Find where the given text appears and provide that cell's center as [x, y] coordinate. 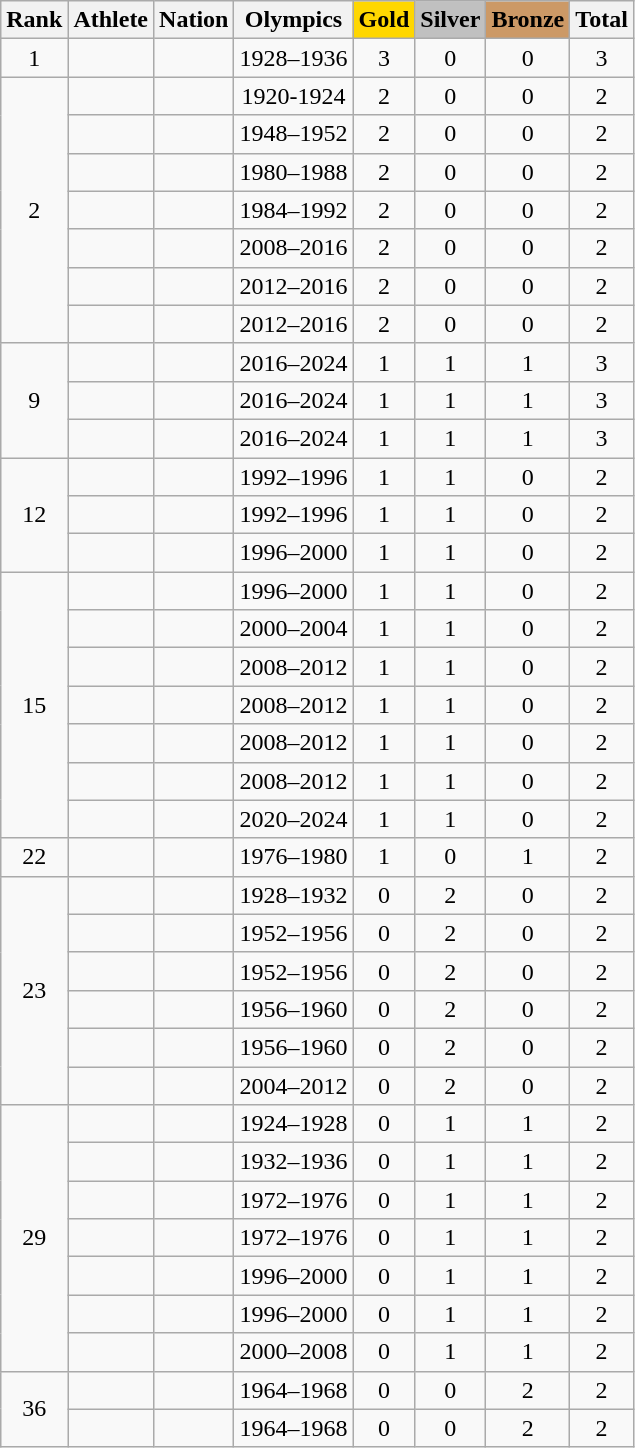
1920-1924 [294, 96]
Olympics [294, 20]
36 [34, 1409]
Bronze [528, 20]
Total [602, 20]
29 [34, 1238]
22 [34, 857]
2008–2016 [294, 248]
23 [34, 990]
2004–2012 [294, 1085]
Athlete [111, 20]
Silver [450, 20]
2000–2004 [294, 629]
1932–1936 [294, 1162]
1976–1980 [294, 857]
Nation [194, 20]
15 [34, 705]
1924–1928 [294, 1124]
1928–1936 [294, 58]
Gold [384, 20]
9 [34, 400]
12 [34, 515]
Rank [34, 20]
2000–2008 [294, 1352]
1984–1992 [294, 210]
1980–1988 [294, 172]
1928–1932 [294, 895]
1948–1952 [294, 134]
2020–2024 [294, 819]
